Identify which cell holds the provided text, then report its (x, y) central coordinate. 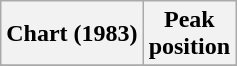
Peakposition (189, 34)
Chart (1983) (72, 34)
